Output the (x, y) coordinate of the center of the cell containing the given text.  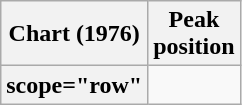
Peakposition (194, 34)
Chart (1976) (74, 34)
scope="row" (74, 85)
